Extract the (X, Y) coordinate from the center of the cell holding the provided text.  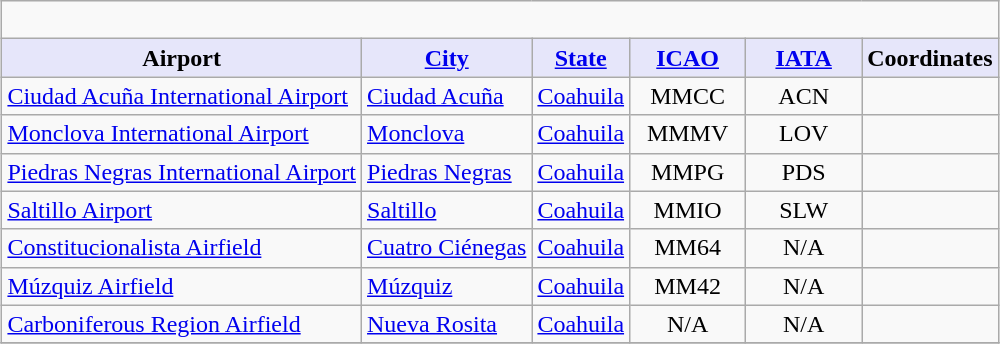
Ciudad Acuña International Airport (182, 96)
Airport (182, 58)
ICAO (688, 58)
Piedras Negras (447, 172)
Piedras Negras International Airport (182, 172)
MMCC (688, 96)
ACN (804, 96)
MM42 (688, 286)
Múzquiz (447, 286)
Múzquiz Airfield (182, 286)
Cuatro Ciénegas (447, 248)
MMIO (688, 210)
Carboniferous Region Airfield (182, 324)
Saltillo (447, 210)
City (447, 58)
Monclova International Airport (182, 134)
Nueva Rosita (447, 324)
SLW (804, 210)
MMPG (688, 172)
Saltillo Airport (182, 210)
MMMV (688, 134)
LOV (804, 134)
Constitucionalista Airfield (182, 248)
PDS (804, 172)
State (581, 58)
Monclova (447, 134)
Ciudad Acuña (447, 96)
IATA (804, 58)
Coordinates (930, 58)
MM64 (688, 248)
